Scan for the cell matching the given text and deliver its (X, Y) coordinate at center. 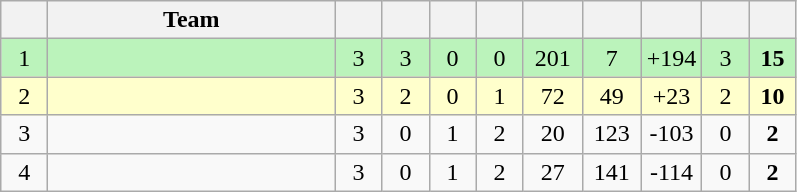
201 (552, 58)
49 (612, 96)
+23 (672, 96)
141 (612, 172)
10 (772, 96)
72 (552, 96)
4 (24, 172)
-114 (672, 172)
27 (552, 172)
-103 (672, 134)
7 (612, 58)
20 (552, 134)
Team (192, 20)
15 (772, 58)
+194 (672, 58)
123 (612, 134)
